Find where the given text appears and provide that cell's center as (X, Y) coordinate. 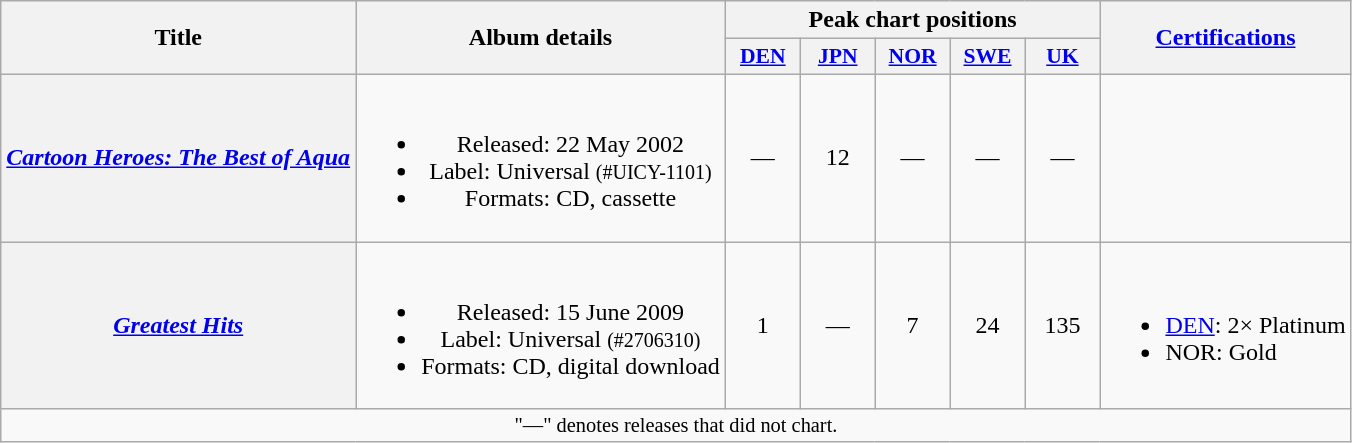
24 (988, 326)
Greatest Hits (178, 326)
NOR (912, 57)
DEN (762, 57)
Album details (541, 38)
135 (1062, 326)
Released: 22 May 2002Label: Universal (#UICY-1101)Formats: CD, cassette (541, 158)
7 (912, 326)
UK (1062, 57)
1 (762, 326)
JPN (838, 57)
DEN: 2× PlatinumNOR: Gold (1226, 326)
Title (178, 38)
"—" denotes releases that did not chart. (676, 426)
Certifications (1226, 38)
Released: 15 June 2009Label: Universal (#2706310)Formats: CD, digital download (541, 326)
12 (838, 158)
Cartoon Heroes: The Best of Aqua (178, 158)
Peak chart positions (912, 20)
SWE (988, 57)
